Search for the cell housing the specified text and yield its (X, Y) center coordinate. 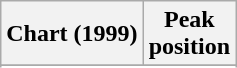
Peak position (189, 34)
Chart (1999) (72, 34)
